Search for the cell housing the specified text and yield its [x, y] center coordinate. 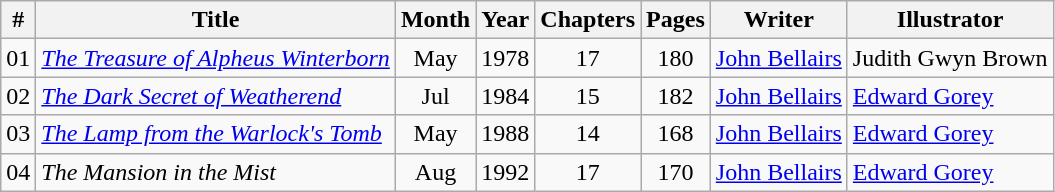
Title [216, 20]
Judith Gwyn Brown [950, 58]
The Mansion in the Mist [216, 172]
1984 [506, 96]
Year [506, 20]
04 [18, 172]
The Lamp from the Warlock's Tomb [216, 134]
14 [588, 134]
Month [435, 20]
182 [676, 96]
The Treasure of Alpheus Winterborn [216, 58]
Illustrator [950, 20]
01 [18, 58]
# [18, 20]
180 [676, 58]
Writer [778, 20]
1988 [506, 134]
02 [18, 96]
Jul [435, 96]
Aug [435, 172]
168 [676, 134]
170 [676, 172]
1992 [506, 172]
The Dark Secret of Weatherend [216, 96]
03 [18, 134]
Pages [676, 20]
1978 [506, 58]
15 [588, 96]
Chapters [588, 20]
